Determine the (x, y) coordinate at the center of the cell enclosing the given text.  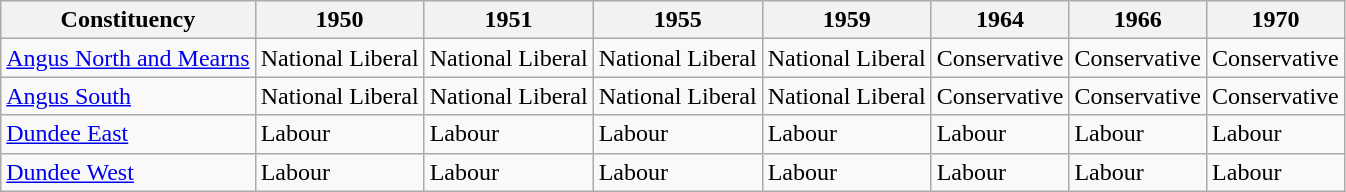
1964 (1000, 20)
1970 (1276, 20)
Constituency (128, 20)
1951 (508, 20)
Dundee West (128, 172)
1955 (678, 20)
Dundee East (128, 134)
1950 (340, 20)
Angus South (128, 96)
1966 (1138, 20)
Angus North and Mearns (128, 58)
1959 (846, 20)
